Provide the [X, Y] coordinate of the cell's center where the given text is located.  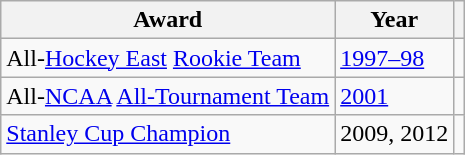
Year [394, 20]
1997–98 [394, 58]
2009, 2012 [394, 134]
All-Hockey East Rookie Team [168, 58]
Stanley Cup Champion [168, 134]
2001 [394, 96]
Award [168, 20]
All-NCAA All-Tournament Team [168, 96]
